Search for the cell housing the specified text and yield its (x, y) center coordinate. 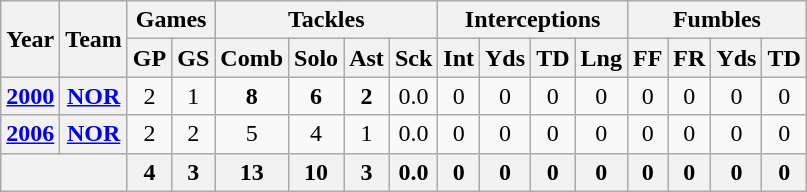
8 (252, 96)
Lng (601, 58)
GP (149, 58)
Interceptions (533, 20)
Ast (367, 58)
2006 (30, 134)
Team (94, 39)
13 (252, 172)
Comb (252, 58)
2000 (30, 96)
6 (316, 96)
Tackles (326, 20)
Fumbles (716, 20)
FF (647, 58)
Games (170, 20)
Solo (316, 58)
10 (316, 172)
Int (459, 58)
GS (194, 58)
Sck (413, 58)
Year (30, 39)
5 (252, 134)
FR (690, 58)
